Find where the given text appears and provide that cell's center as [X, Y] coordinate. 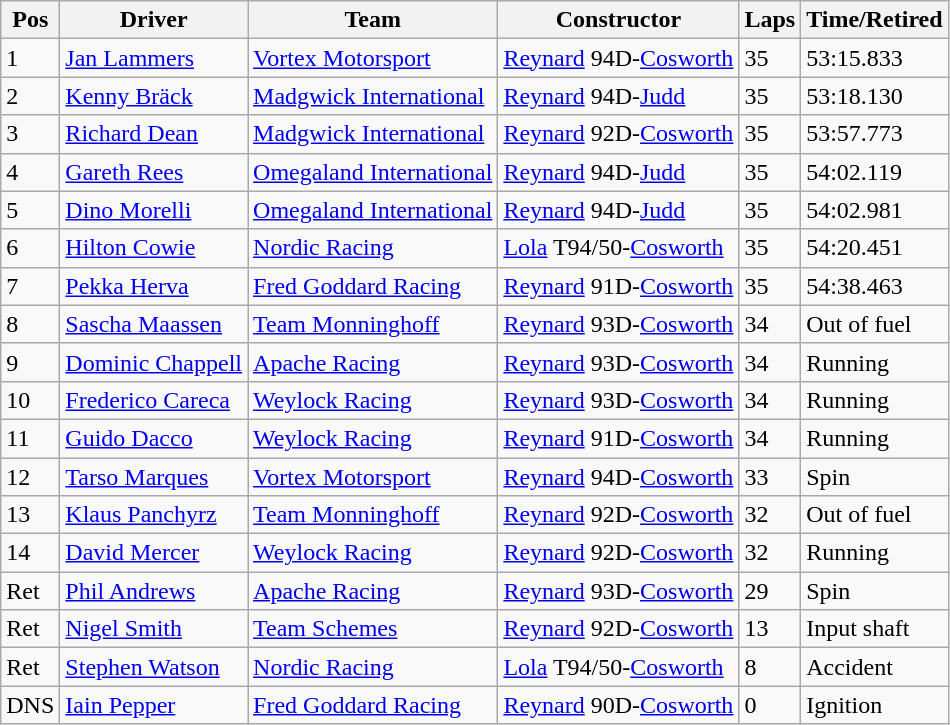
1 [30, 58]
4 [30, 172]
54:02.119 [874, 172]
Ignition [874, 705]
11 [30, 438]
Gareth Rees [154, 172]
Team [373, 20]
5 [30, 210]
12 [30, 477]
Phil Andrews [154, 591]
Stephen Watson [154, 667]
10 [30, 400]
Richard Dean [154, 134]
Time/Retired [874, 20]
Pekka Herva [154, 286]
53:18.130 [874, 96]
7 [30, 286]
Frederico Careca [154, 400]
Dino Morelli [154, 210]
54:38.463 [874, 286]
Team Schemes [373, 629]
0 [770, 705]
6 [30, 248]
Pos [30, 20]
Constructor [618, 20]
Guido Dacco [154, 438]
Dominic Chappell [154, 362]
Hilton Cowie [154, 248]
3 [30, 134]
Accident [874, 667]
Kenny Bräck [154, 96]
Laps [770, 20]
29 [770, 591]
David Mercer [154, 553]
Jan Lammers [154, 58]
Input shaft [874, 629]
53:15.833 [874, 58]
9 [30, 362]
14 [30, 553]
DNS [30, 705]
53:57.773 [874, 134]
Klaus Panchyrz [154, 515]
54:02.981 [874, 210]
Iain Pepper [154, 705]
2 [30, 96]
Sascha Maassen [154, 324]
Tarso Marques [154, 477]
33 [770, 477]
54:20.451 [874, 248]
Driver [154, 20]
Reynard 90D-Cosworth [618, 705]
Nigel Smith [154, 629]
